Provide the [X, Y] coordinate of the cell's center where the given text is located.  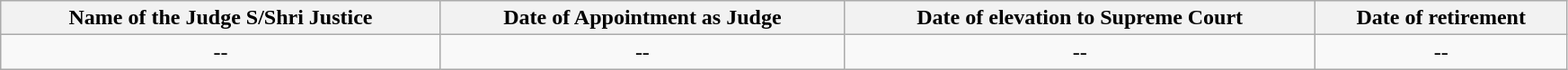
Name of the Judge S/Shri Justice [221, 18]
Date of Appointment as Judge [642, 18]
Date of retirement [1441, 18]
Date of elevation to Supreme Court [1080, 18]
